Pinpoint the cell where the given text exists, returning its [x, y] midpoint coordinate. 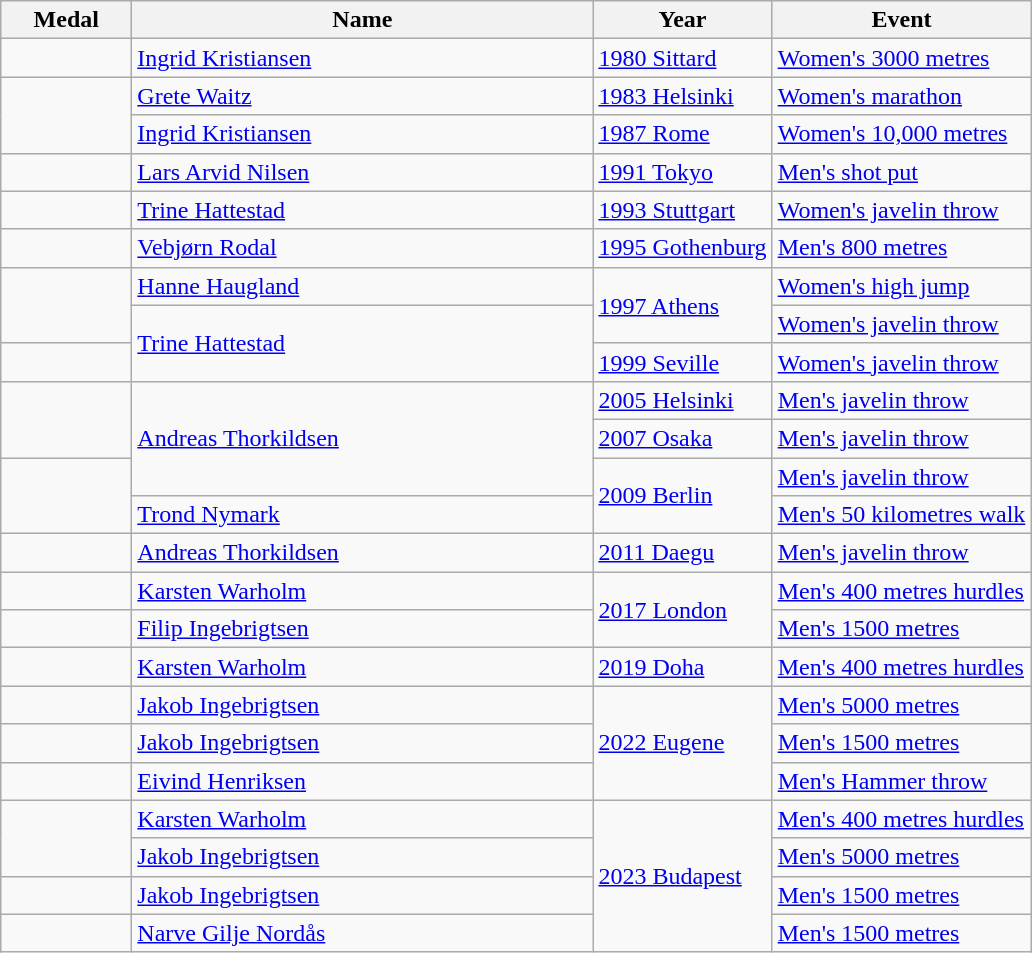
Event [902, 20]
Lars Arvid Nilsen [362, 172]
Medal [66, 20]
Trond Nymark [362, 515]
1995 Gothenburg [682, 248]
1991 Tokyo [682, 172]
Grete Waitz [362, 96]
1993 Stuttgart [682, 210]
2011 Daegu [682, 553]
1980 Sittard [682, 58]
Men's shot put [902, 172]
Narve Gilje Nordås [362, 933]
2022 Eugene [682, 743]
2019 Doha [682, 667]
Filip Ingebrigtsen [362, 629]
Eivind Henriksen [362, 781]
2023 Budapest [682, 876]
2007 Osaka [682, 438]
2017 London [682, 610]
Women's marathon [902, 96]
Women's 3000 metres [902, 58]
Men's Hammer throw [902, 781]
2009 Berlin [682, 496]
Name [362, 20]
1983 Helsinki [682, 96]
Men's 800 metres [902, 248]
1999 Seville [682, 362]
1997 Athens [682, 305]
2005 Helsinki [682, 400]
Vebjørn Rodal [362, 248]
Men's 50 kilometres walk [902, 515]
Year [682, 20]
Women's 10,000 metres [902, 134]
Hanne Haugland [362, 286]
1987 Rome [682, 134]
Women's high jump [902, 286]
